Scan for the cell matching the given text and deliver its (X, Y) coordinate at center. 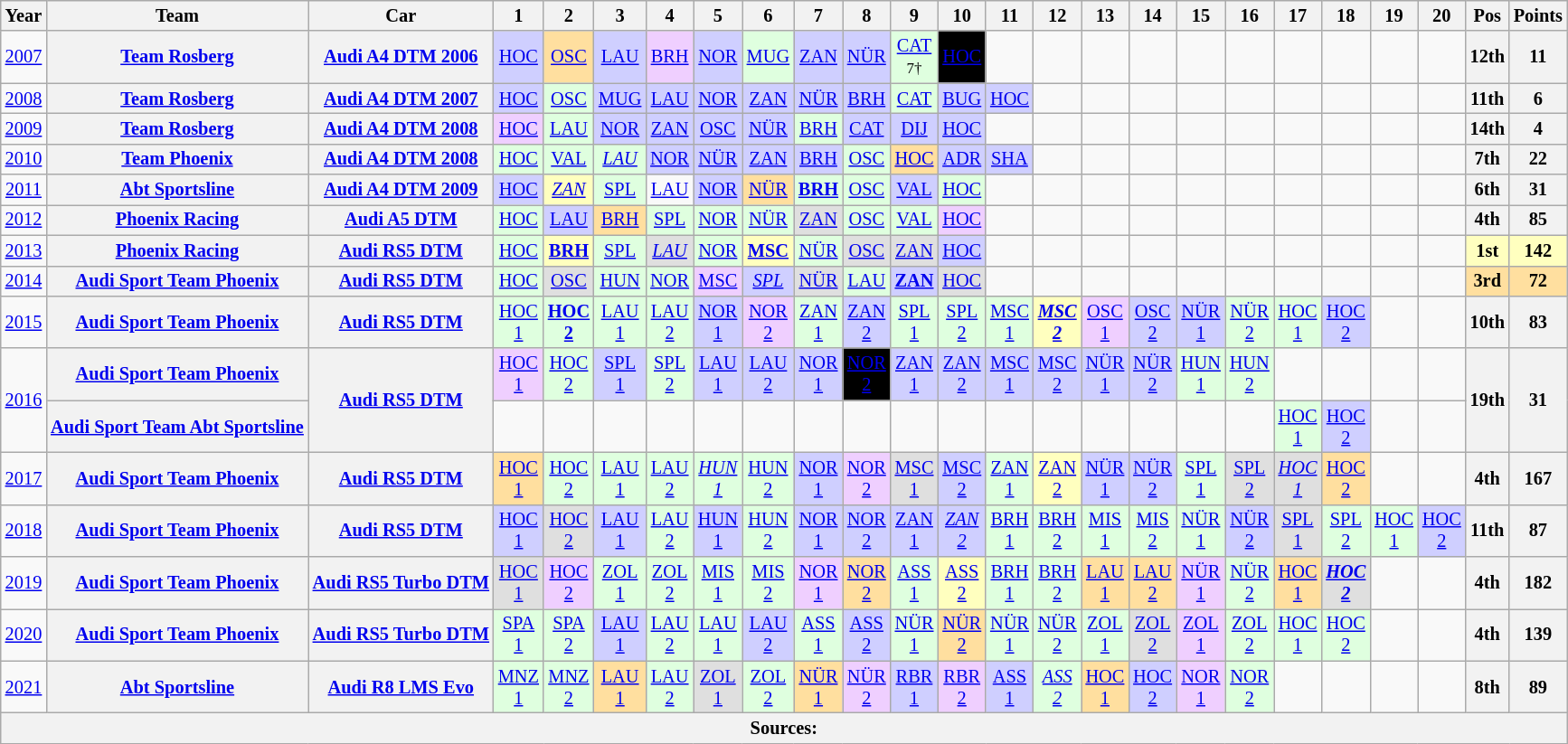
Points (1538, 15)
Audi R8 LMS Evo (401, 687)
14 (1152, 15)
2009 (24, 128)
2013 (24, 250)
HUN (620, 281)
RBR1 (915, 687)
2008 (24, 99)
ADR (962, 159)
6th (1488, 190)
22 (1538, 159)
3 (620, 15)
Audi Sport Team Abt Sportsline (177, 427)
3rd (1488, 281)
19 (1394, 15)
2 (569, 15)
12 (1058, 15)
2016 (24, 400)
1 (519, 15)
20 (1441, 15)
Audi A4 DTM 2007 (401, 99)
8 (866, 15)
1st (1488, 250)
182 (1538, 583)
89 (1538, 687)
Audi A5 DTM (401, 220)
13 (1105, 15)
Year (24, 15)
72 (1538, 281)
Team Phoenix (177, 159)
5 (718, 15)
2015 (24, 322)
15 (1201, 15)
14th (1488, 128)
Sources: (784, 728)
RBR2 (962, 687)
2010 (24, 159)
85 (1538, 220)
167 (1538, 478)
142 (1538, 250)
2007 (24, 57)
19th (1488, 400)
2020 (24, 635)
Audi A4 DTM 2009 (401, 190)
Team (177, 15)
SHA (1009, 159)
10 (962, 15)
17 (1299, 15)
139 (1538, 635)
10th (1488, 322)
DIJ (915, 128)
Car (401, 15)
BUG (962, 99)
7 (818, 15)
12th (1488, 57)
2019 (24, 583)
2017 (24, 478)
83 (1538, 322)
Audi A4 DTM 2006 (401, 57)
2021 (24, 687)
2011 (24, 190)
2014 (24, 281)
8th (1488, 687)
16 (1250, 15)
OSC1 (1105, 322)
Pos (1488, 15)
OSC2 (1152, 322)
MNZ1 (519, 687)
MNZ2 (569, 687)
9 (915, 15)
2018 (24, 531)
7th (1488, 159)
SPA2 (569, 635)
87 (1538, 531)
CAT7† (915, 57)
18 (1346, 15)
2012 (24, 220)
SPA1 (519, 635)
